Extract the (x, y) coordinate from the center of the cell holding the provided text.  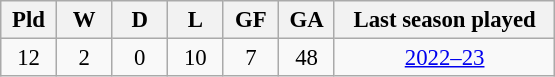
10 (196, 58)
2022–23 (444, 58)
48 (307, 58)
Pld (29, 20)
L (196, 20)
D (140, 20)
12 (29, 58)
GA (307, 20)
2 (84, 58)
0 (140, 58)
Last season played (444, 20)
W (84, 20)
GF (251, 20)
7 (251, 58)
